Detect which cell encompasses the target text, then output its [X, Y] center coordinate. 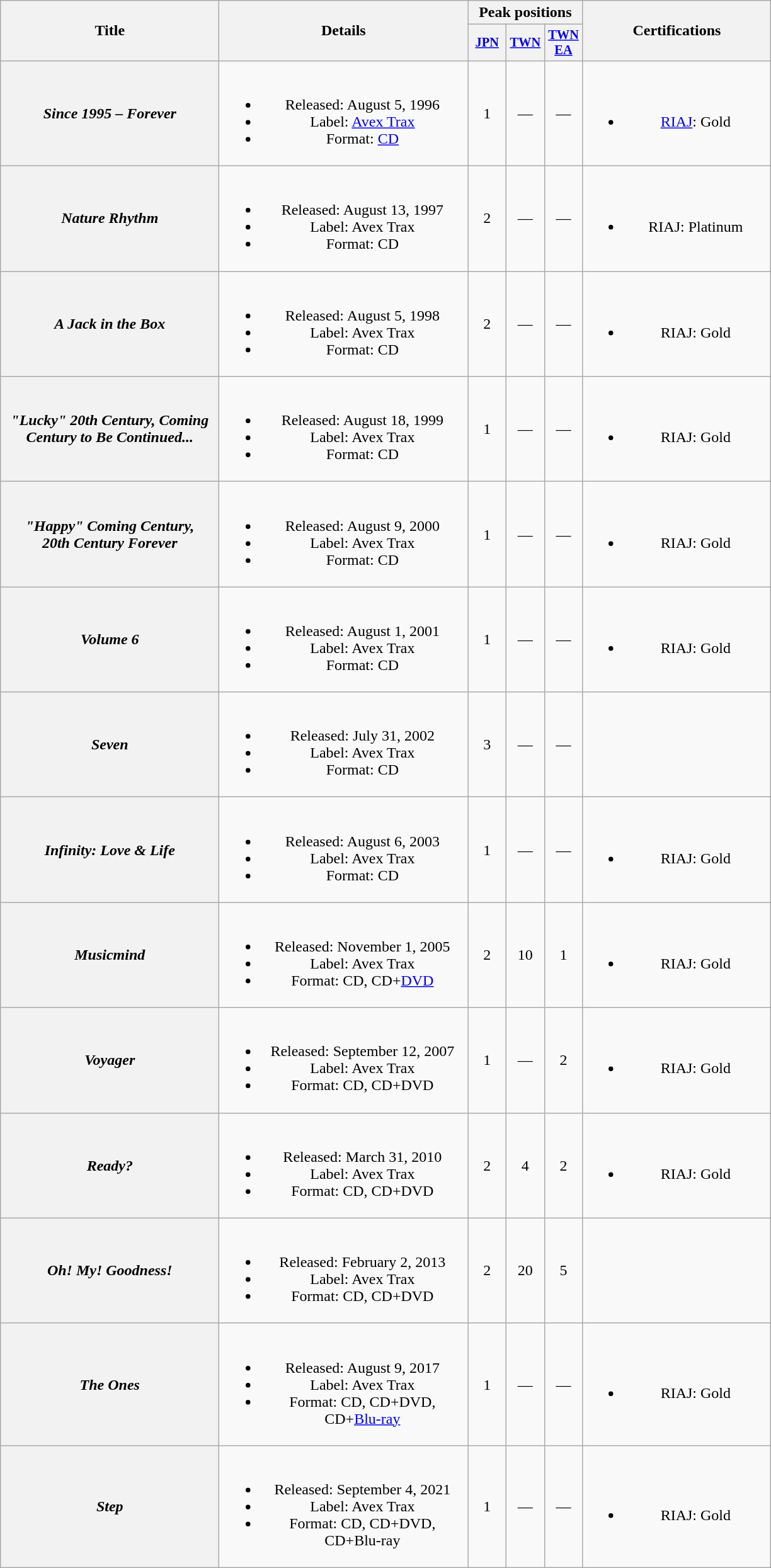
"Lucky" 20th Century, ComingCentury to Be Continued... [110, 429]
4 [525, 1165]
Released: August 9, 2000Label: Avex TraxFormat: CD [344, 534]
Since 1995 – Forever [110, 113]
Released: August 13, 1997Label: Avex TraxFormat: CD [344, 219]
Released: August 9, 2017Label: Avex TraxFormat: CD, CD+DVD,CD+Blu-ray [344, 1384]
"Happy" Coming Century,20th Century Forever [110, 534]
Musicmind [110, 955]
Certifications [677, 31]
Released: August 6, 2003Label: Avex TraxFormat: CD [344, 850]
Released: August 18, 1999Label: Avex TraxFormat: CD [344, 429]
TWN EA [563, 43]
5 [563, 1271]
Title [110, 31]
Released: November 1, 2005Label: Avex TraxFormat: CD, CD+DVD [344, 955]
RIAJ: Platinum [677, 219]
Released: September 12, 2007Label: Avex TraxFormat: CD, CD+DVD [344, 1060]
JPN [488, 43]
Step [110, 1506]
A Jack in the Box [110, 324]
Released: August 5, 1996Label: Avex TraxFormat: CD [344, 113]
Voyager [110, 1060]
Released: February 2, 2013Label: Avex TraxFormat: CD, CD+DVD [344, 1271]
Infinity: Love & Life [110, 850]
Details [344, 31]
Released: August 5, 1998Label: Avex TraxFormat: CD [344, 324]
TWN [525, 43]
Ready? [110, 1165]
20 [525, 1271]
Released: March 31, 2010Label: Avex TraxFormat: CD, CD+DVD [344, 1165]
3 [488, 744]
Nature Rhythm [110, 219]
Volume 6 [110, 640]
Peak positions [525, 13]
Released: August 1, 2001Label: Avex TraxFormat: CD [344, 640]
Released: September 4, 2021Label: Avex TraxFormat: CD, CD+DVD,CD+Blu-ray [344, 1506]
Released: July 31, 2002Label: Avex TraxFormat: CD [344, 744]
The Ones [110, 1384]
Oh! My! Goodness! [110, 1271]
Seven [110, 744]
10 [525, 955]
